For the text-containing cell, return its midpoint in (X, Y) coordinate format. 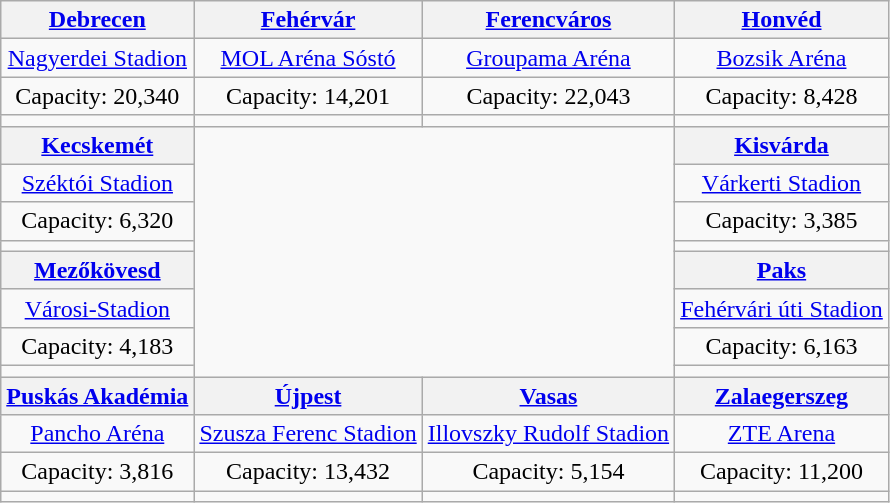
Ferencváros (548, 20)
Szusza Ferenc Stadion (308, 434)
Capacity: 13,432 (308, 472)
Mezőkövesd (98, 270)
Capacity: 4,183 (98, 346)
Puskás Akadémia (98, 395)
Zalaegerszeg (782, 395)
Capacity: 3,816 (98, 472)
Illovszky Rudolf Stadion (548, 434)
Capacity: 11,200 (782, 472)
Városi-Stadion (98, 308)
Capacity: 3,385 (782, 221)
Capacity: 5,154 (548, 472)
Debrecen (98, 20)
Széktói Stadion (98, 183)
Capacity: 20,340 (98, 96)
Paks (782, 270)
Groupama Aréna (548, 58)
Capacity: 14,201 (308, 96)
Capacity: 8,428 (782, 96)
Kisvárda (782, 145)
Bozsik Aréna (782, 58)
Vasas (548, 395)
Várkerti Stadion (782, 183)
Capacity: 6,163 (782, 346)
Újpest (308, 395)
Honvéd (782, 20)
Capacity: 22,043 (548, 96)
Kecskemét (98, 145)
Pancho Aréna (98, 434)
Fehérvári úti Stadion (782, 308)
Nagyerdei Stadion (98, 58)
Fehérvár (308, 20)
MOL Aréna Sóstó (308, 58)
ZTE Arena (782, 434)
Capacity: 6,320 (98, 221)
